Extract the [x, y] coordinate from the center of the cell holding the provided text.  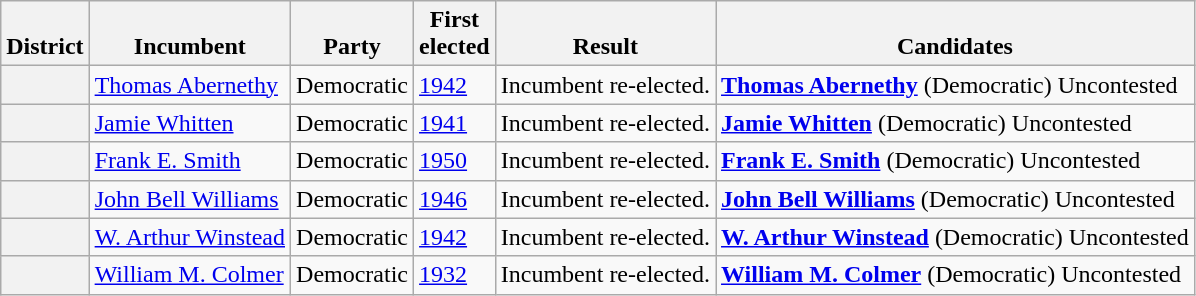
W. Arthur Winstead [190, 237]
Jamie Whitten (Democratic) Uncontested [956, 123]
Thomas Abernethy [190, 85]
Result [605, 34]
John Bell Williams [190, 199]
Firstelected [455, 34]
1946 [455, 199]
1941 [455, 123]
William M. Colmer (Democratic) Uncontested [956, 275]
Incumbent [190, 34]
Frank E. Smith (Democratic) Uncontested [956, 161]
District [45, 34]
1932 [455, 275]
Candidates [956, 34]
1950 [455, 161]
W. Arthur Winstead (Democratic) Uncontested [956, 237]
Party [352, 34]
John Bell Williams (Democratic) Uncontested [956, 199]
William M. Colmer [190, 275]
Frank E. Smith [190, 161]
Thomas Abernethy (Democratic) Uncontested [956, 85]
Jamie Whitten [190, 123]
